Capture the cell that displays the provided text and extract its [x, y] central coordinate. 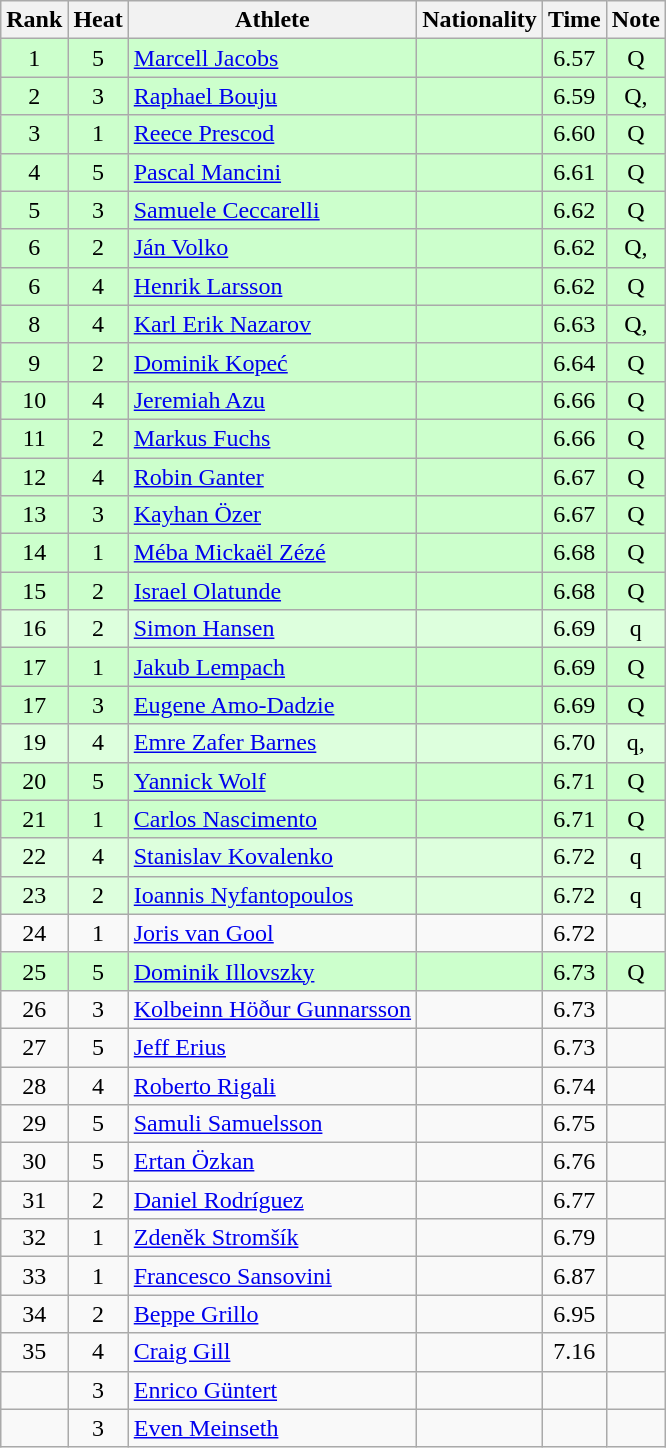
19 [34, 743]
31 [34, 1200]
Reece Prescod [272, 134]
Zdeněk Stromšík [272, 1238]
34 [34, 1314]
7.16 [574, 1352]
10 [34, 400]
6.63 [574, 324]
24 [34, 933]
28 [34, 1085]
Emre Zafer Barnes [272, 743]
Dominik Kopeć [272, 362]
6.57 [574, 58]
Roberto Rigali [272, 1085]
9 [34, 362]
6.77 [574, 1200]
Jakub Lempach [272, 667]
8 [34, 324]
Samuli Samuelsson [272, 1124]
27 [34, 1047]
23 [34, 895]
14 [34, 553]
Samuele Ceccarelli [272, 210]
21 [34, 819]
Rank [34, 20]
Note [636, 20]
6.95 [574, 1314]
Kayhan Özer [272, 515]
Enrico Güntert [272, 1390]
Ioannis Nyfantopoulos [272, 895]
Méba Mickaël Zézé [272, 553]
13 [34, 515]
Robin Ganter [272, 477]
Craig Gill [272, 1352]
6.64 [574, 362]
Jeremiah Azu [272, 400]
Henrik Larsson [272, 286]
6.76 [574, 1162]
26 [34, 1009]
29 [34, 1124]
6.60 [574, 134]
Daniel Rodríguez [272, 1200]
Beppe Grillo [272, 1314]
Karl Erik Nazarov [272, 324]
Yannick Wolf [272, 781]
12 [34, 477]
32 [34, 1238]
Stanislav Kovalenko [272, 857]
22 [34, 857]
Even Meinseth [272, 1428]
6.59 [574, 96]
20 [34, 781]
Carlos Nascimento [272, 819]
11 [34, 438]
16 [34, 629]
Francesco Sansovini [272, 1276]
Ján Volko [272, 248]
Jeff Erius [272, 1047]
Kolbeinn Höður Gunnarsson [272, 1009]
6.87 [574, 1276]
Israel Olatunde [272, 591]
Nationality [480, 20]
Pascal Mancini [272, 172]
Marcell Jacobs [272, 58]
30 [34, 1162]
Time [574, 20]
Heat [98, 20]
6.79 [574, 1238]
6.70 [574, 743]
Ertan Özkan [272, 1162]
q, [636, 743]
25 [34, 971]
Simon Hansen [272, 629]
Markus Fuchs [272, 438]
35 [34, 1352]
15 [34, 591]
33 [34, 1276]
Dominik Illovszky [272, 971]
Joris van Gool [272, 933]
6.74 [574, 1085]
6.61 [574, 172]
Eugene Amo-Dadzie [272, 705]
6.75 [574, 1124]
Athlete [272, 20]
Raphael Bouju [272, 96]
